Scan for the cell matching the given text and deliver its (x, y) coordinate at center. 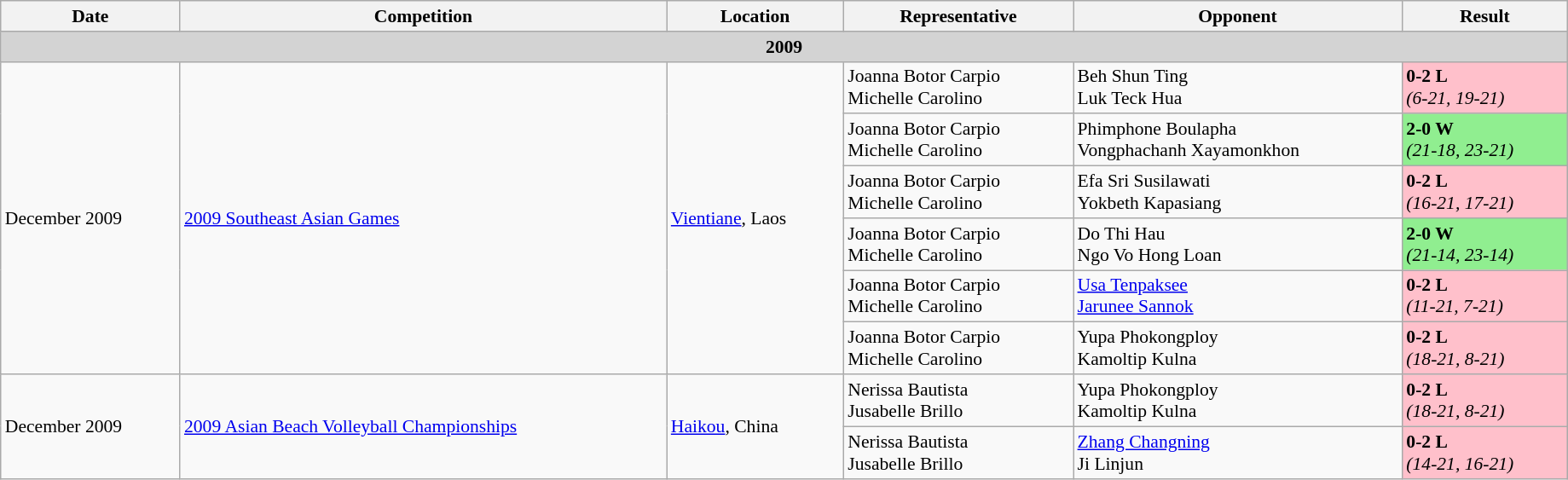
Zhang Changning Ji Linjun (1238, 452)
0-2 L (14-21, 16-21) (1484, 452)
Result (1484, 16)
0-2 L (16-21, 17-21) (1484, 193)
Do Thi Hau Ngo Vo Hong Loan (1238, 244)
Phimphone Boulapha Vongphachanh Xayamonkhon (1238, 140)
Haikou, China (755, 426)
Location (755, 16)
2-0 W (21-14, 23-14) (1484, 244)
Usa Tenpaksee Jarunee Sannok (1238, 297)
2009 Southeast Asian Games (423, 218)
0-2 L (11-21, 7-21) (1484, 297)
Efa Sri Susilawati Yokbeth Kapasiang (1238, 193)
2-0 W (21-18, 23-21) (1484, 140)
Date (90, 16)
Beh Shun Ting Luk Teck Hua (1238, 87)
2009 Asian Beach Volleyball Championships (423, 426)
Competition (423, 16)
Opponent (1238, 16)
Representative (958, 16)
Vientiane, Laos (755, 218)
2009 (784, 47)
0-2 L (6-21, 19-21) (1484, 87)
